Pinpoint the cell where the given text exists, returning its (x, y) midpoint coordinate. 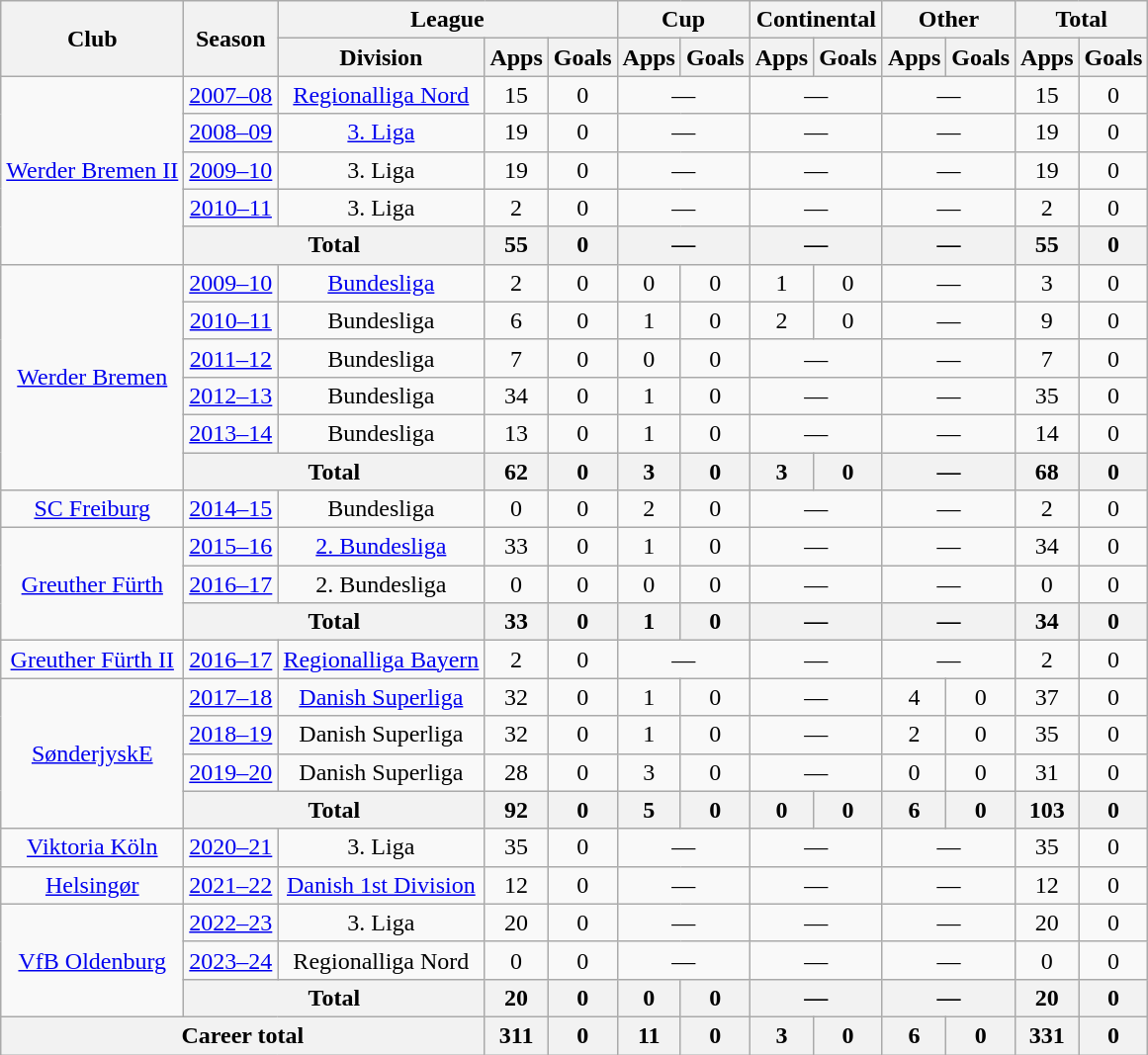
331 (1047, 1035)
Greuther Fürth II (93, 659)
Season (231, 39)
103 (1047, 810)
13 (516, 433)
14 (1047, 433)
2019–20 (231, 772)
2020–21 (231, 847)
2007–08 (231, 95)
2017–18 (231, 697)
Cup (683, 20)
2023–24 (231, 960)
37 (1047, 697)
2014–15 (231, 509)
2022–23 (231, 923)
Werder Bremen II (93, 170)
2015–16 (231, 547)
Danish 1st Division (382, 885)
62 (516, 472)
SC Freiburg (93, 509)
SønderjyskE (93, 753)
311 (516, 1035)
Viktoria Köln (93, 847)
Werder Bremen (93, 377)
Club (93, 39)
9 (1047, 320)
92 (516, 810)
Helsingør (93, 885)
31 (1047, 772)
4 (914, 697)
2008–09 (231, 132)
Continental (816, 20)
68 (1047, 472)
League (447, 20)
2012–13 (231, 396)
28 (516, 772)
Regionalliga Bayern (382, 659)
VfB Oldenburg (93, 960)
Division (382, 57)
2018–19 (231, 735)
Other (948, 20)
5 (649, 810)
Career total (243, 1035)
11 (649, 1035)
2021–22 (231, 885)
2011–12 (231, 358)
2013–14 (231, 433)
Greuther Fürth (93, 584)
